Scan for the cell matching the given text and deliver its [X, Y] coordinate at center. 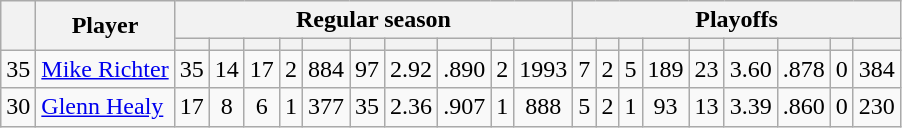
Player [105, 26]
13 [706, 107]
Glenn Healy [105, 107]
2.92 [412, 69]
1993 [544, 69]
93 [666, 107]
189 [666, 69]
3.60 [750, 69]
3.39 [750, 107]
.907 [464, 107]
Regular season [374, 20]
888 [544, 107]
97 [368, 69]
8 [226, 107]
7 [584, 69]
6 [262, 107]
23 [706, 69]
.878 [804, 69]
Mike Richter [105, 69]
14 [226, 69]
30 [18, 107]
377 [326, 107]
Playoffs [737, 20]
.890 [464, 69]
384 [876, 69]
.860 [804, 107]
884 [326, 69]
230 [876, 107]
2.36 [412, 107]
